Provide the [x, y] coordinate of the cell's center where the given text is located.  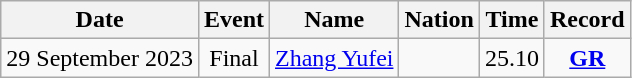
Name [334, 20]
Zhang Yufei [334, 58]
Event [234, 20]
Record [587, 20]
Time [512, 20]
GR [587, 58]
Final [234, 58]
29 September 2023 [100, 58]
Nation [439, 20]
25.10 [512, 58]
Date [100, 20]
